Detect which cell encompasses the target text, then output its [X, Y] center coordinate. 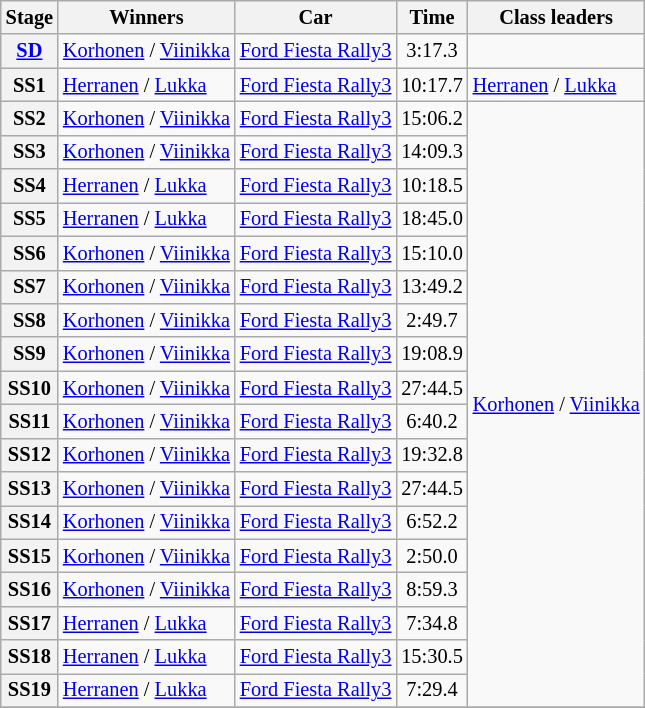
SS11 [30, 421]
SS12 [30, 455]
Car [316, 17]
SS8 [30, 320]
8:59.3 [432, 589]
SS19 [30, 690]
SS13 [30, 489]
SD [30, 51]
19:08.9 [432, 354]
6:52.2 [432, 522]
3:17.3 [432, 51]
10:18.5 [432, 186]
SS9 [30, 354]
7:34.8 [432, 623]
14:09.3 [432, 152]
10:17.7 [432, 85]
Stage [30, 17]
Winners [146, 17]
SS10 [30, 388]
SS3 [30, 152]
SS14 [30, 522]
2:49.7 [432, 320]
SS17 [30, 623]
15:10.0 [432, 253]
SS7 [30, 287]
SS6 [30, 253]
SS16 [30, 589]
Time [432, 17]
SS5 [30, 219]
2:50.0 [432, 556]
15:30.5 [432, 657]
15:06.2 [432, 118]
19:32.8 [432, 455]
Class leaders [556, 17]
SS1 [30, 85]
SS15 [30, 556]
13:49.2 [432, 287]
SS4 [30, 186]
SS18 [30, 657]
18:45.0 [432, 219]
7:29.4 [432, 690]
SS2 [30, 118]
6:40.2 [432, 421]
